Output the (X, Y) coordinate of the center of the cell containing the given text.  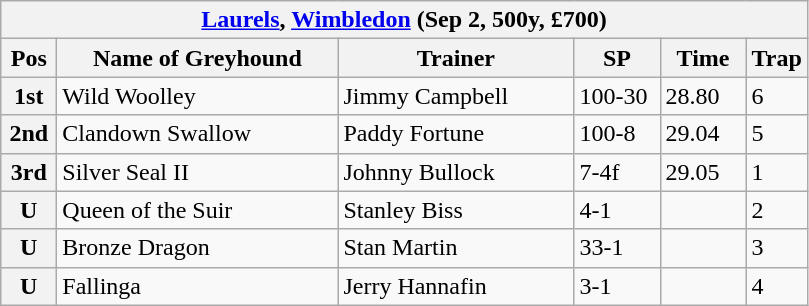
SP (617, 58)
1 (776, 172)
29.04 (703, 134)
Queen of the Suir (198, 210)
3 (776, 248)
28.80 (703, 96)
6 (776, 96)
7-4f (617, 172)
4 (776, 286)
2 (776, 210)
Jimmy Campbell (456, 96)
5 (776, 134)
Pos (29, 58)
Stan Martin (456, 248)
Laurels, Wimbledon (Sep 2, 500y, £700) (404, 20)
Bronze Dragon (198, 248)
Trainer (456, 58)
Wild Woolley (198, 96)
33-1 (617, 248)
Johnny Bullock (456, 172)
Fallinga (198, 286)
Name of Greyhound (198, 58)
100-8 (617, 134)
Stanley Biss (456, 210)
2nd (29, 134)
Trap (776, 58)
Clandown Swallow (198, 134)
1st (29, 96)
Time (703, 58)
Paddy Fortune (456, 134)
29.05 (703, 172)
Silver Seal II (198, 172)
100-30 (617, 96)
Jerry Hannafin (456, 286)
3-1 (617, 286)
3rd (29, 172)
4-1 (617, 210)
